From the cell containing the given text, extract its center point as (X, Y) coordinate. 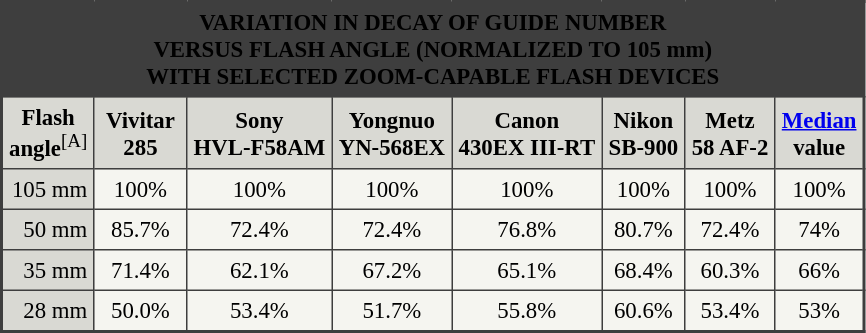
Canon430EX III-RT (527, 133)
28 mm (48, 312)
74% (820, 230)
Vivitar 285 (140, 133)
51.7% (392, 312)
67.2% (392, 270)
80.7% (644, 230)
55.8% (527, 312)
Medianvalue (820, 133)
VARIATION IN DECAY OF GUIDE NUMBERVERSUS FLASH ANGLE (NORMALIZED TO 105 mm)WITH SELECTED ZOOM-CAPABLE FLASH DEVICES (433, 50)
66% (820, 270)
105 mm (48, 189)
Metz 58 AF-2 (730, 133)
35 mm (48, 270)
71.4% (140, 270)
50.0% (140, 312)
SonyHVL-F58AM (260, 133)
50 mm (48, 230)
NikonSB-900 (644, 133)
60.3% (730, 270)
Flash angle[A] (48, 133)
65.1% (527, 270)
62.1% (260, 270)
85.7% (140, 230)
60.6% (644, 312)
76.8% (527, 230)
YongnuoYN-568EX (392, 133)
53% (820, 312)
68.4% (644, 270)
